Determine the (X, Y) coordinate at the center of the cell enclosing the given text.  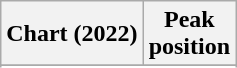
Chart (2022) (72, 34)
Peakposition (189, 34)
